Locate the cell with the specified text and output its (x, y) center coordinate. 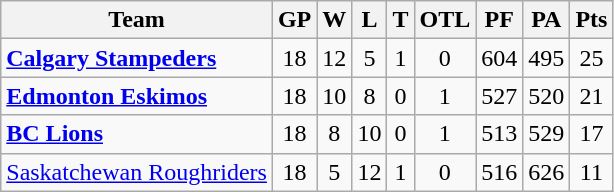
W (334, 20)
25 (592, 58)
Saskatchewan Roughriders (137, 172)
GP (294, 20)
11 (592, 172)
PA (546, 20)
Calgary Stampeders (137, 58)
OTL (445, 20)
626 (546, 172)
PF (500, 20)
513 (500, 134)
BC Lions (137, 134)
Team (137, 20)
520 (546, 96)
17 (592, 134)
516 (500, 172)
T (400, 20)
529 (546, 134)
L (370, 20)
604 (500, 58)
Edmonton Eskimos (137, 96)
527 (500, 96)
Pts (592, 20)
21 (592, 96)
495 (546, 58)
